Capture the cell that displays the provided text and extract its [x, y] central coordinate. 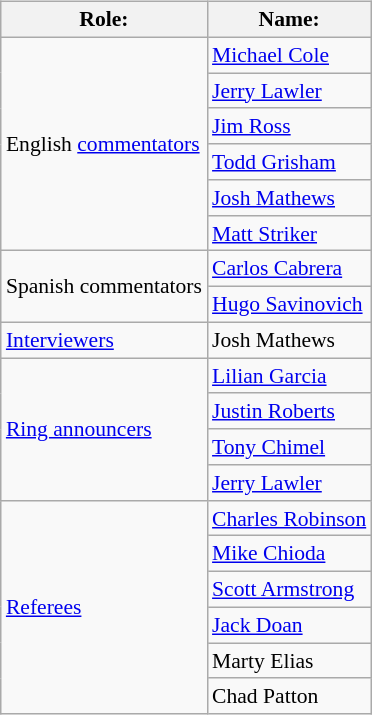
Ring announcers [104, 429]
Charles Robinson [289, 518]
Hugo Savinovich [289, 305]
English commentators [104, 144]
Carlos Cabrera [289, 269]
Jack Doan [289, 625]
Interviewers [104, 340]
Chad Patton [289, 696]
Jim Ross [289, 126]
Matt Striker [289, 233]
Name: [289, 20]
Lilian Garcia [289, 376]
Referees [104, 607]
Role: [104, 20]
Spanish commentators [104, 286]
Todd Grisham [289, 162]
Justin Roberts [289, 411]
Tony Chimel [289, 447]
Scott Armstrong [289, 590]
Mike Chioda [289, 554]
Michael Cole [289, 55]
Marty Elias [289, 661]
